Extract the [x, y] coordinate from the center of the cell holding the provided text.  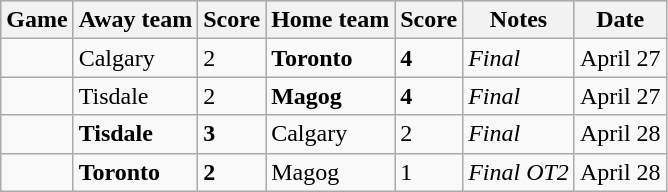
Notes [519, 20]
Final OT2 [519, 172]
Away team [136, 20]
3 [232, 134]
1 [429, 172]
Game [37, 20]
Home team [330, 20]
Date [620, 20]
